Search for the cell housing the specified text and yield its [x, y] center coordinate. 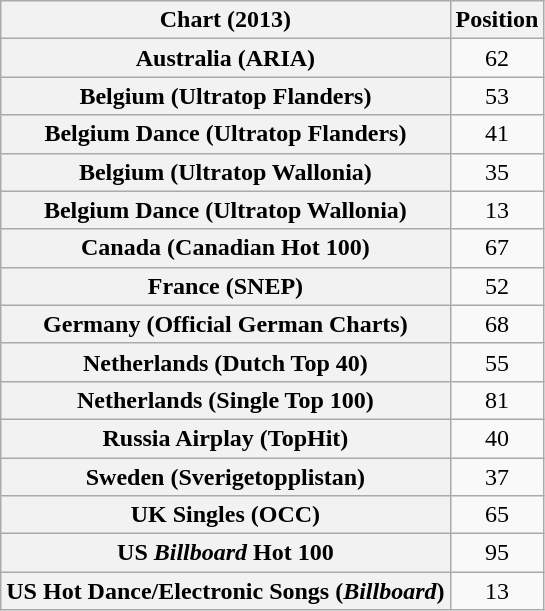
Canada (Canadian Hot 100) [226, 248]
US Hot Dance/Electronic Songs (Billboard) [226, 591]
UK Singles (OCC) [226, 515]
Sweden (Sverigetopplistan) [226, 477]
Netherlands (Dutch Top 40) [226, 362]
Position [497, 20]
67 [497, 248]
Germany (Official German Charts) [226, 324]
US Billboard Hot 100 [226, 553]
35 [497, 172]
65 [497, 515]
81 [497, 400]
Belgium (Ultratop Wallonia) [226, 172]
52 [497, 286]
Belgium Dance (Ultratop Flanders) [226, 134]
France (SNEP) [226, 286]
62 [497, 58]
Belgium Dance (Ultratop Wallonia) [226, 210]
Australia (ARIA) [226, 58]
68 [497, 324]
95 [497, 553]
55 [497, 362]
Russia Airplay (TopHit) [226, 438]
53 [497, 96]
37 [497, 477]
40 [497, 438]
Belgium (Ultratop Flanders) [226, 96]
41 [497, 134]
Netherlands (Single Top 100) [226, 400]
Chart (2013) [226, 20]
